Return the [X, Y] coordinate for the center point of the cell that contains the specified text.  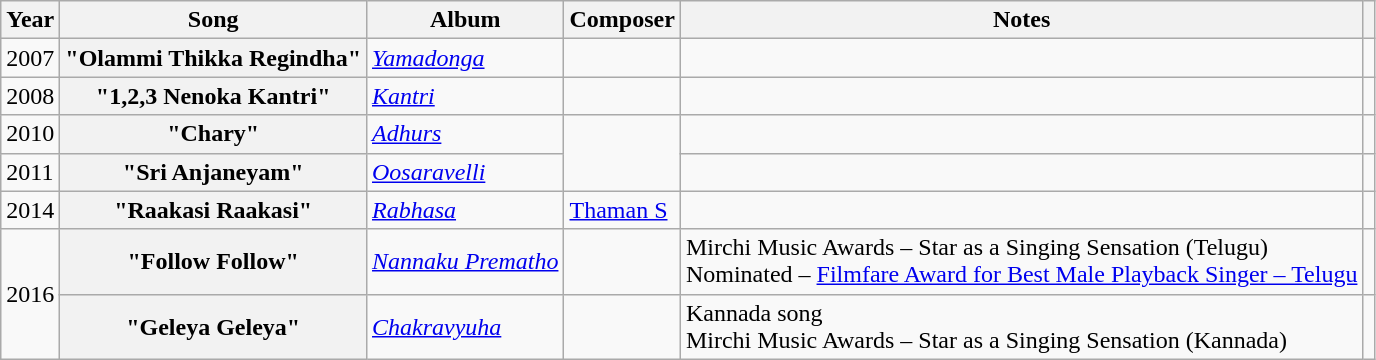
2010 [30, 134]
"Sri Anjaneyam" [214, 172]
2008 [30, 96]
Rabhasa [464, 210]
2016 [30, 294]
Chakravyuha [464, 326]
Adhurs [464, 134]
Yamadonga [464, 58]
Composer [622, 20]
"Follow Follow" [214, 262]
2011 [30, 172]
2014 [30, 210]
2007 [30, 58]
Oosaravelli [464, 172]
Song [214, 20]
Mirchi Music Awards – Star as a Singing Sensation (Telugu)Nominated – Filmfare Award for Best Male Playback Singer – Telugu [1022, 262]
"Raakasi Raakasi" [214, 210]
Album [464, 20]
"Chary" [214, 134]
Nannaku Prematho [464, 262]
"Olammi Thikka Regindha" [214, 58]
Year [30, 20]
Kantri [464, 96]
Notes [1022, 20]
"Geleya Geleya" [214, 326]
Thaman S [622, 210]
Kannada songMirchi Music Awards – Star as a Singing Sensation (Kannada) [1022, 326]
"1,2,3 Nenoka Kantri" [214, 96]
